Identify which cell holds the provided text, then report its (X, Y) central coordinate. 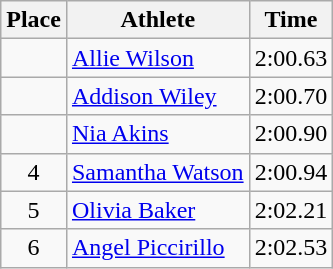
Allie Wilson (158, 58)
Angel Piccirillo (158, 248)
2:00.94 (291, 172)
Place (34, 20)
2:00.70 (291, 96)
Olivia Baker (158, 210)
Addison Wiley (158, 96)
4 (34, 172)
Nia Akins (158, 134)
5 (34, 210)
Samantha Watson (158, 172)
2:02.53 (291, 248)
2:00.63 (291, 58)
2:02.21 (291, 210)
6 (34, 248)
2:00.90 (291, 134)
Time (291, 20)
Athlete (158, 20)
